Locate the cell with the specified text and output its (X, Y) center coordinate. 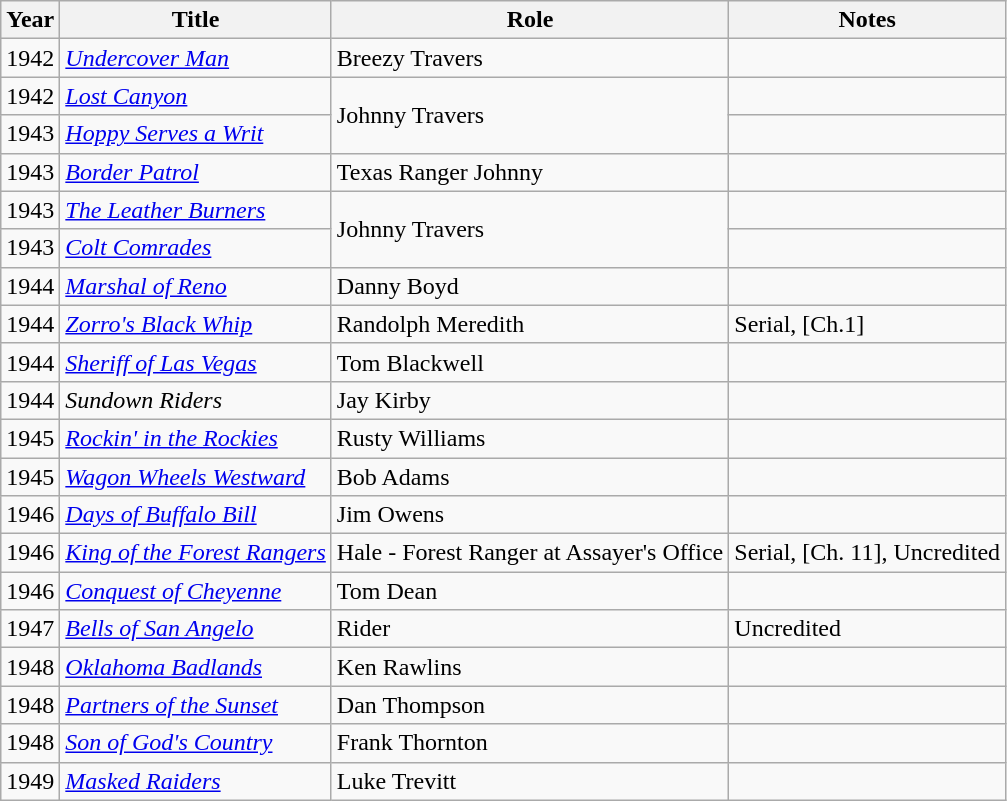
Colt Comrades (196, 248)
Texas Ranger Johnny (530, 172)
Marshal of Reno (196, 286)
Danny Boyd (530, 286)
The Leather Burners (196, 210)
Serial, [Ch.1] (868, 324)
Jim Owens (530, 515)
Serial, [Ch. 11], Uncredited (868, 553)
Role (530, 20)
Tom Blackwell (530, 362)
Title (196, 20)
Son of God's Country (196, 743)
Bob Adams (530, 477)
Breezy Travers (530, 58)
Sheriff of Las Vegas (196, 362)
Wagon Wheels Westward (196, 477)
Sundown Riders (196, 400)
Lost Canyon (196, 96)
Tom Dean (530, 591)
Dan Thompson (530, 705)
Jay Kirby (530, 400)
Frank Thornton (530, 743)
Border Patrol (196, 172)
Zorro's Black Whip (196, 324)
Undercover Man (196, 58)
Ken Rawlins (530, 667)
1947 (30, 629)
Notes (868, 20)
King of the Forest Rangers (196, 553)
1949 (30, 781)
Rider (530, 629)
Uncredited (868, 629)
Masked Raiders (196, 781)
Bells of San Angelo (196, 629)
Days of Buffalo Bill (196, 515)
Year (30, 20)
Partners of the Sunset (196, 705)
Rusty Williams (530, 438)
Randolph Meredith (530, 324)
Luke Trevitt (530, 781)
Hale - Forest Ranger at Assayer's Office (530, 553)
Hoppy Serves a Writ (196, 134)
Oklahoma Badlands (196, 667)
Rockin' in the Rockies (196, 438)
Conquest of Cheyenne (196, 591)
